From the cell containing the given text, extract its center point as [x, y] coordinate. 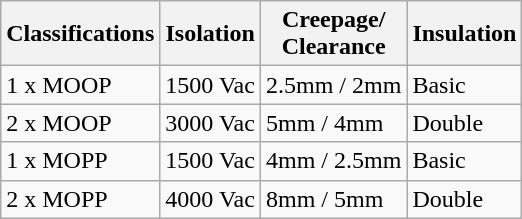
Isolation [210, 34]
5mm / 4mm [333, 123]
4000 Vac [210, 199]
Insulation [464, 34]
Classifications [80, 34]
Creepage/Clearance [333, 34]
2.5mm / 2mm [333, 85]
4mm / 2.5mm [333, 161]
2 x MOPP [80, 199]
1 x MOOP [80, 85]
8mm / 5mm [333, 199]
3000 Vac [210, 123]
1 x MOPP [80, 161]
2 x MOOP [80, 123]
